Locate the cell with the specified text and output its [X, Y] center coordinate. 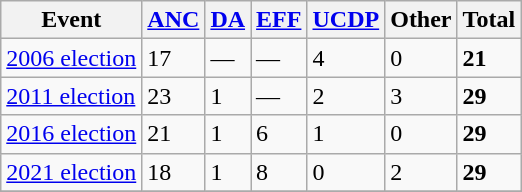
2006 election [72, 58]
3 [421, 96]
2021 election [72, 172]
Event [72, 20]
6 [279, 134]
18 [174, 172]
Total [489, 20]
2011 election [72, 96]
UCDP [346, 20]
23 [174, 96]
ANC [174, 20]
DA [228, 20]
17 [174, 58]
4 [346, 58]
8 [279, 172]
2016 election [72, 134]
Other [421, 20]
EFF [279, 20]
